Extract the (X, Y) coordinate from the center of the cell holding the provided text.  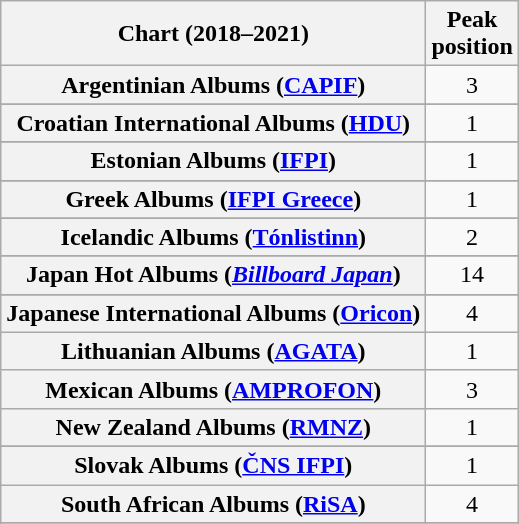
New Zealand Albums (RMNZ) (214, 427)
Greek Albums (IFPI Greece) (214, 199)
South African Albums (RiSA) (214, 503)
14 (472, 275)
Slovak Albums (ČNS IFPI) (214, 465)
2 (472, 237)
Chart (2018–2021) (214, 34)
Lithuanian Albums (AGATA) (214, 351)
Argentinian Albums (CAPIF) (214, 85)
Estonian Albums (IFPI) (214, 161)
Japan Hot Albums (Billboard Japan) (214, 275)
Peak position (472, 34)
Icelandic Albums (Tónlistinn) (214, 237)
Croatian International Albums (HDU) (214, 123)
Mexican Albums (AMPROFON) (214, 389)
Japanese International Albums (Oricon) (214, 313)
